Identify which cell holds the provided text, then report its (x, y) central coordinate. 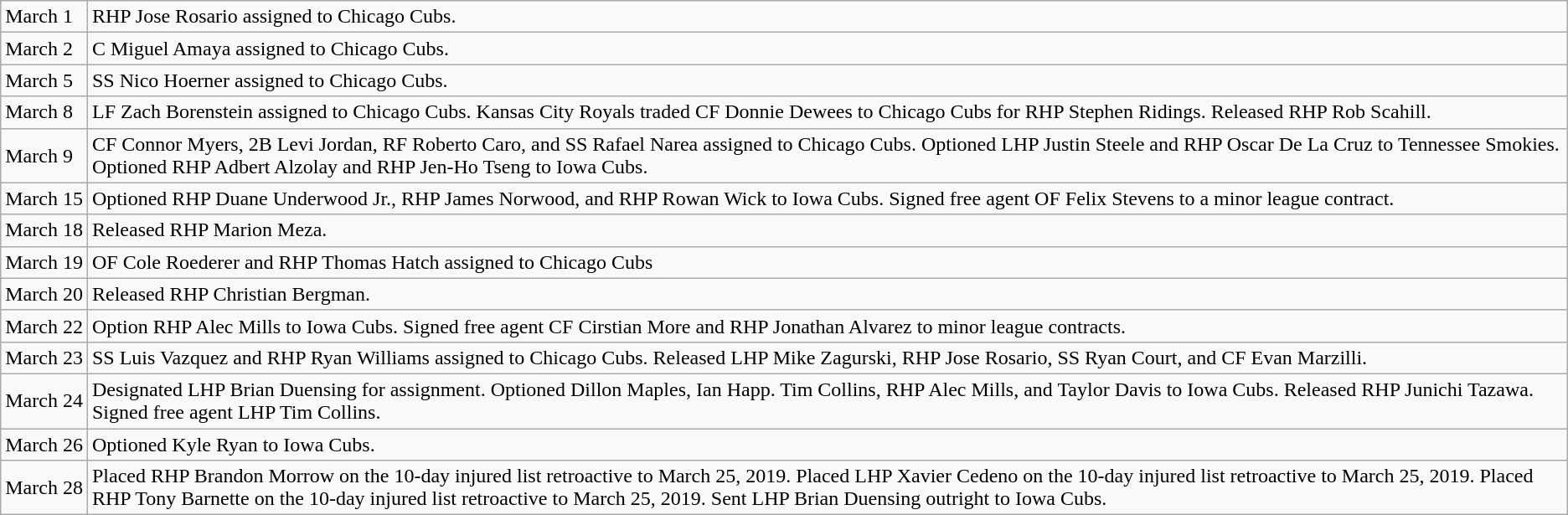
OF Cole Roederer and RHP Thomas Hatch assigned to Chicago Cubs (828, 262)
March 18 (44, 230)
March 24 (44, 400)
Released RHP Christian Bergman. (828, 294)
March 1 (44, 17)
March 26 (44, 445)
RHP Jose Rosario assigned to Chicago Cubs. (828, 17)
March 15 (44, 198)
Optioned RHP Duane Underwood Jr., RHP James Norwood, and RHP Rowan Wick to Iowa Cubs. Signed free agent OF Felix Stevens to a minor league contract. (828, 198)
Option RHP Alec Mills to Iowa Cubs. Signed free agent CF Cirstian More and RHP Jonathan Alvarez to minor league contracts. (828, 326)
March 2 (44, 49)
Released RHP Marion Meza. (828, 230)
March 5 (44, 80)
Optioned Kyle Ryan to Iowa Cubs. (828, 445)
SS Nico Hoerner assigned to Chicago Cubs. (828, 80)
SS Luis Vazquez and RHP Ryan Williams assigned to Chicago Cubs. Released LHP Mike Zagurski, RHP Jose Rosario, SS Ryan Court, and CF Evan Marzilli. (828, 358)
C Miguel Amaya assigned to Chicago Cubs. (828, 49)
March 9 (44, 156)
March 23 (44, 358)
March 19 (44, 262)
March 8 (44, 112)
March 22 (44, 326)
March 28 (44, 487)
March 20 (44, 294)
